Identify which cell holds the provided text, then report its [X, Y] central coordinate. 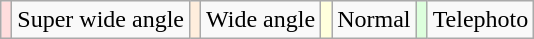
Normal [374, 20]
Telephoto [480, 20]
Wide angle [261, 20]
Super wide angle [101, 20]
